Output the (x, y) coordinate of the center of the cell containing the given text.  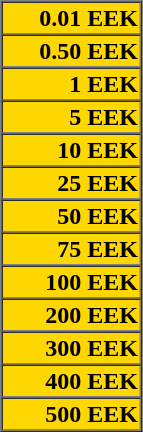
300 EEK (72, 348)
500 EEK (72, 414)
10 EEK (72, 150)
1 EEK (72, 84)
400 EEK (72, 380)
200 EEK (72, 314)
25 EEK (72, 182)
100 EEK (72, 282)
0.01 EEK (72, 18)
75 EEK (72, 248)
5 EEK (72, 116)
0.50 EEK (72, 50)
50 EEK (72, 216)
